From the cell containing the given text, extract its center point as (X, Y) coordinate. 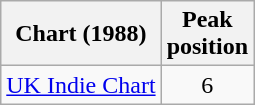
6 (207, 85)
Peakposition (207, 34)
UK Indie Chart (81, 85)
Chart (1988) (81, 34)
